Search for the cell housing the specified text and yield its (X, Y) center coordinate. 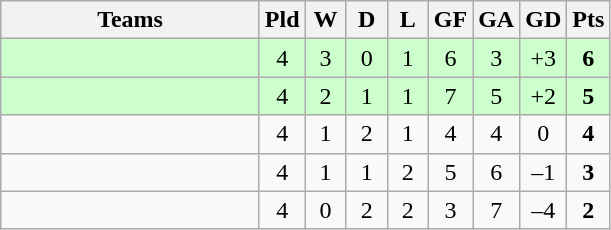
GF (450, 20)
Pld (282, 20)
D (366, 20)
–1 (544, 172)
L (408, 20)
Pts (588, 20)
GD (544, 20)
–4 (544, 210)
GA (496, 20)
+3 (544, 58)
W (326, 20)
+2 (544, 96)
Teams (130, 20)
